Identify which cell holds the provided text, then report its [x, y] central coordinate. 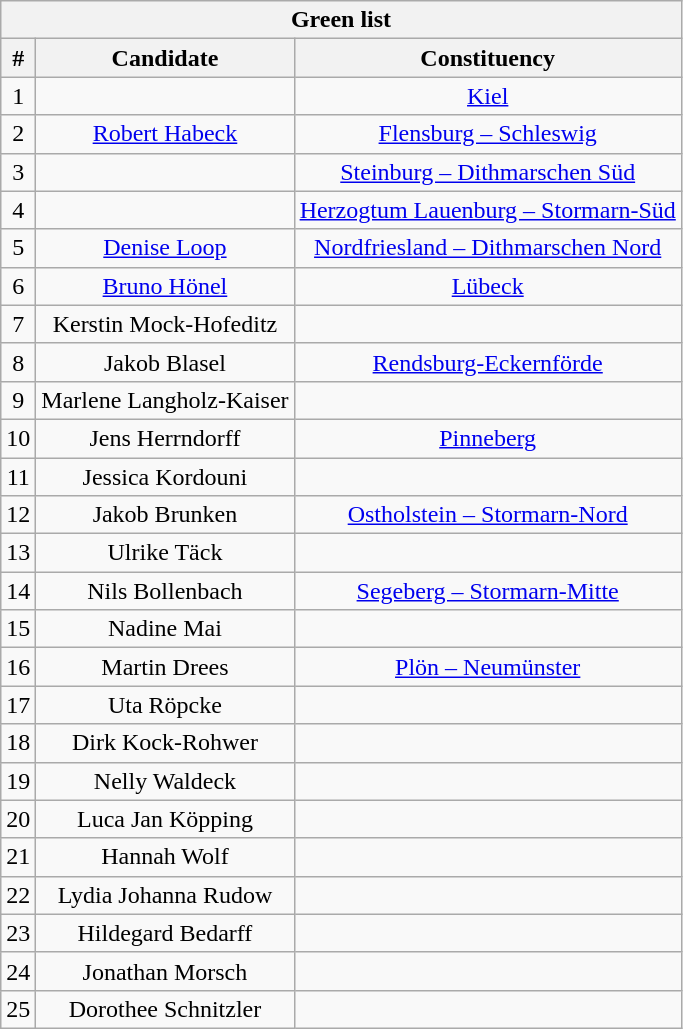
Marlene Langholz-Kaiser [165, 400]
Pinneberg [488, 438]
Lübeck [488, 286]
12 [18, 515]
Dirk Kock-Rohwer [165, 743]
13 [18, 553]
Nelly Waldeck [165, 781]
2 [18, 134]
Denise Loop [165, 248]
Nordfriesland – Dithmarschen Nord [488, 248]
9 [18, 400]
18 [18, 743]
11 [18, 477]
5 [18, 248]
Jakob Blasel [165, 362]
Hannah Wolf [165, 857]
Kerstin Mock-Hofeditz [165, 324]
Ulrike Täck [165, 553]
Nadine Mai [165, 629]
Segeberg – Stormarn-Mitte [488, 591]
Steinburg – Dithmarschen Süd [488, 172]
16 [18, 667]
17 [18, 705]
Jakob Brunken [165, 515]
8 [18, 362]
Jonathan Morsch [165, 971]
Jessica Kordouni [165, 477]
3 [18, 172]
7 [18, 324]
Ostholstein – Stormarn-Nord [488, 515]
Flensburg – Schleswig [488, 134]
Plön – Neumünster [488, 667]
25 [18, 1009]
22 [18, 895]
Green list [342, 20]
Jens Herrndorff [165, 438]
14 [18, 591]
20 [18, 819]
6 [18, 286]
Kiel [488, 96]
Martin Drees [165, 667]
Lydia Johanna Rudow [165, 895]
Robert Habeck [165, 134]
Candidate [165, 58]
23 [18, 933]
Rendsburg-Eckernförde [488, 362]
21 [18, 857]
Bruno Hönel [165, 286]
Hildegard Bedarff [165, 933]
Luca Jan Köpping [165, 819]
Constituency [488, 58]
24 [18, 971]
Herzogtum Lauenburg – Stormarn-Süd [488, 210]
Nils Bollenbach [165, 591]
19 [18, 781]
1 [18, 96]
15 [18, 629]
4 [18, 210]
# [18, 58]
Uta Röpcke [165, 705]
Dorothee Schnitzler [165, 1009]
10 [18, 438]
